Capture the cell that displays the provided text and extract its (x, y) central coordinate. 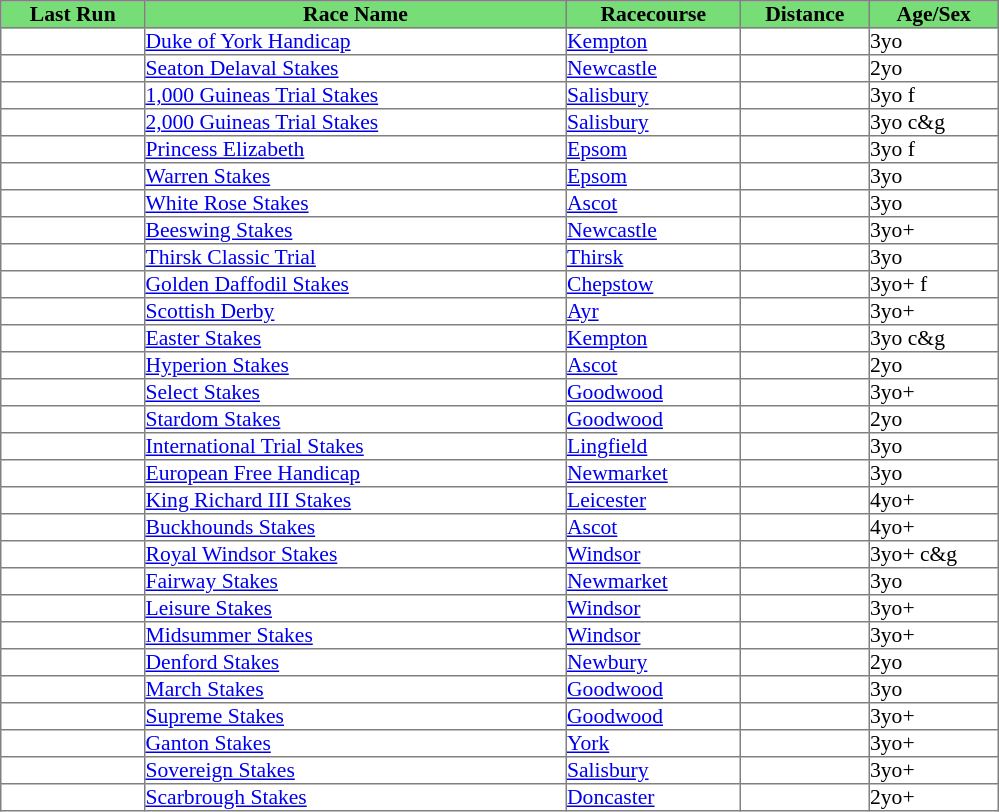
Princess Elizabeth (356, 150)
King Richard III Stakes (356, 500)
Last Run (73, 14)
Royal Windsor Stakes (356, 554)
Select Stakes (356, 392)
Supreme Stakes (356, 716)
Leisure Stakes (356, 608)
Newbury (653, 662)
Golden Daffodil Stakes (356, 284)
Duke of York Handicap (356, 42)
White Rose Stakes (356, 204)
Sovereign Stakes (356, 770)
Hyperion Stakes (356, 366)
Race Name (356, 14)
1,000 Guineas Trial Stakes (356, 96)
Racecourse (653, 14)
3yo+ f (934, 284)
Thirsk (653, 258)
Ganton Stakes (356, 744)
Denford Stakes (356, 662)
Midsummer Stakes (356, 636)
Stardom Stakes (356, 420)
Scottish Derby (356, 312)
Thirsk Classic Trial (356, 258)
International Trial Stakes (356, 446)
Beeswing Stakes (356, 230)
2yo+ (934, 798)
Doncaster (653, 798)
Fairway Stakes (356, 582)
York (653, 744)
Distance (804, 14)
Scarbrough Stakes (356, 798)
March Stakes (356, 690)
Seaton Delaval Stakes (356, 68)
European Free Handicap (356, 474)
Ayr (653, 312)
Chepstow (653, 284)
Buckhounds Stakes (356, 528)
Lingfield (653, 446)
Easter Stakes (356, 338)
2,000 Guineas Trial Stakes (356, 122)
Warren Stakes (356, 176)
Age/Sex (934, 14)
3yo+ c&g (934, 554)
Leicester (653, 500)
